Detect which cell encompasses the target text, then output its (X, Y) center coordinate. 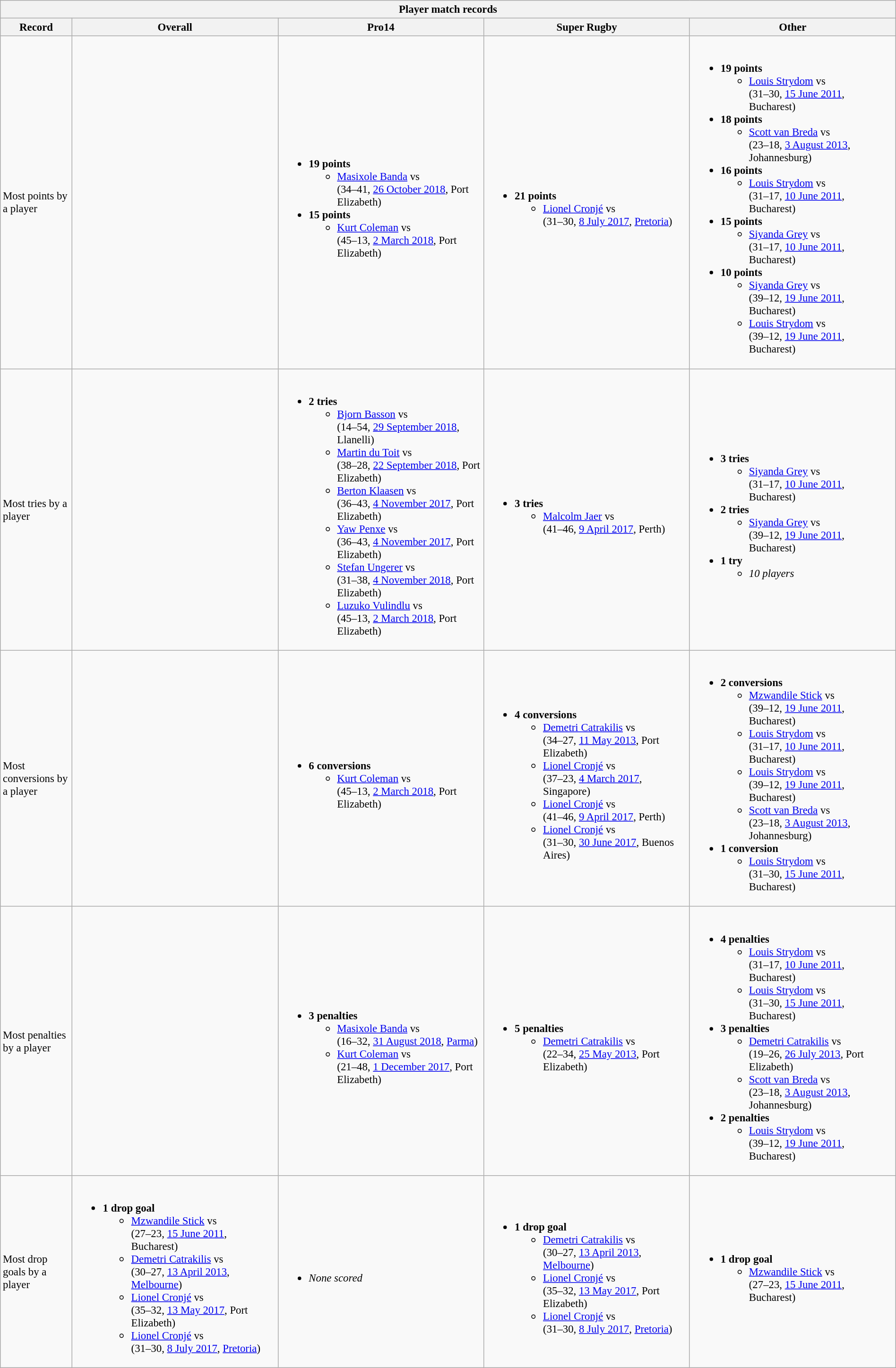
3 triesMalcolm Jaer vs (41–46, 9 April 2017, Perth) (587, 509)
Most tries by a player (36, 509)
Other (793, 27)
Player match records (448, 9)
5 penaltiesDemetri Catrakilis vs (22–34, 25 May 2013, Port Elizabeth) (587, 1041)
3 penaltiesMasixole Banda vs (16–32, 31 August 2018, Parma)Kurt Coleman vs (21–48, 1 December 2017, Port Elizabeth) (381, 1041)
3 triesSiyanda Grey vs (31–17, 10 June 2011, Bucharest)2 triesSiyanda Grey vs (39–12, 19 June 2011, Bucharest)1 try10 players (793, 509)
1 drop goalMzwandile Stick vs (27–23, 15 June 2011, Bucharest) (793, 1272)
19 pointsMasixole Banda vs (34–41, 26 October 2018, Port Elizabeth)15 pointsKurt Coleman vs (45–13, 2 March 2018, Port Elizabeth) (381, 202)
None scored (381, 1272)
Most penalties by a player (36, 1041)
Overall (175, 27)
Most points by a player (36, 202)
Pro14 (381, 27)
Most conversions by a player (36, 778)
Record (36, 27)
21 pointsLionel Cronjé vs (31–30, 8 July 2017, Pretoria) (587, 202)
Most drop goals by a player (36, 1272)
6 conversionsKurt Coleman vs (45–13, 2 March 2018, Port Elizabeth) (381, 778)
Super Rugby (587, 27)
